Locate the cell with the specified text and output its (X, Y) center coordinate. 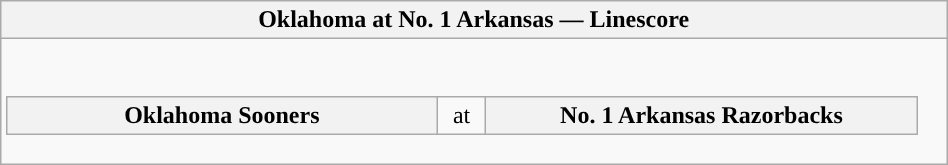
Oklahoma at No. 1 Arkansas — Linescore (474, 20)
Oklahoma Sooners (222, 115)
No. 1 Arkansas Razorbacks (702, 115)
Oklahoma Sooners at No. 1 Arkansas Razorbacks (474, 102)
at (462, 115)
